Capture the cell that displays the provided text and extract its [X, Y] central coordinate. 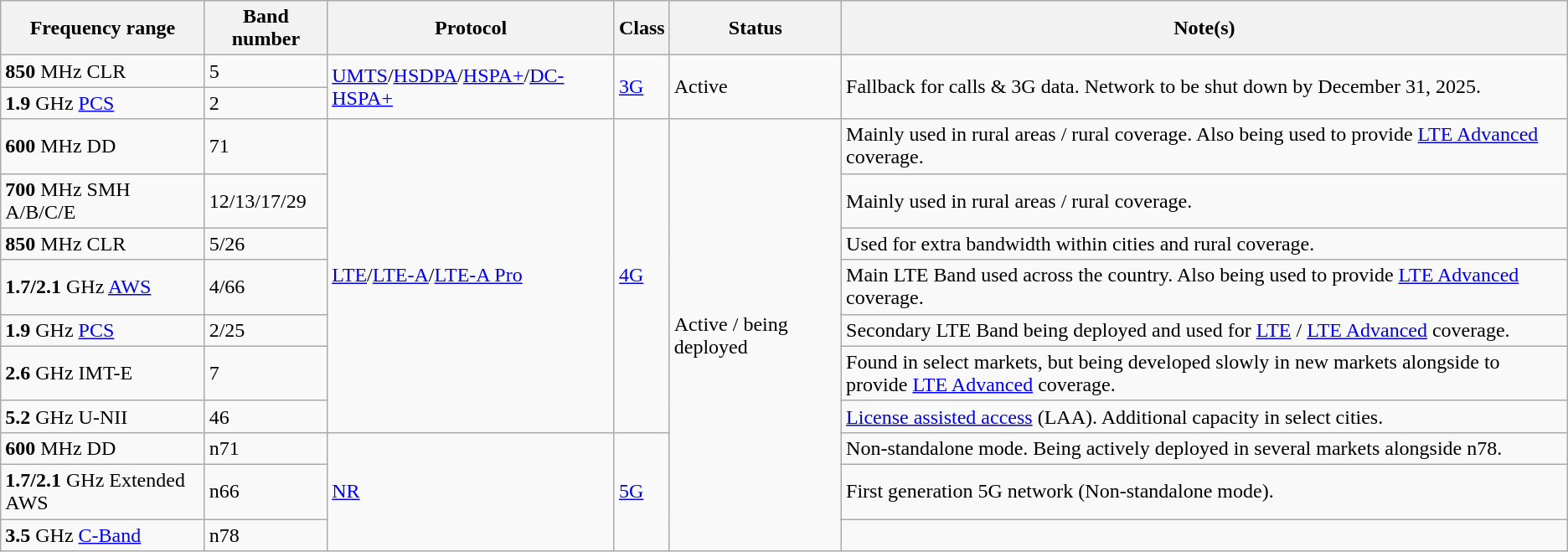
Fallback for calls & 3G data. Network to be shut down by December 31, 2025. [1204, 87]
Main LTE Band used across the country. Also being used to provide LTE Advanced coverage. [1204, 286]
71 [266, 146]
NR [471, 491]
Secondary LTE Band being deployed and used for LTE / LTE Advanced coverage. [1204, 330]
n66 [266, 491]
Found in select markets, but being developed slowly in new markets alongside to provide LTE Advanced coverage. [1204, 374]
Protocol [471, 28]
2.6 GHz IMT-E [102, 374]
Note(s) [1204, 28]
5G [642, 491]
46 [266, 416]
3.5 GHz C-Band [102, 535]
5 [266, 71]
Status [756, 28]
Class [642, 28]
UMTS/HSDPA/HSPA+/DC-HSPA+ [471, 87]
1.7/2.1 GHz Extended AWS [102, 491]
5.2 GHz U-NII [102, 416]
Active / being deployed [756, 335]
Mainly used in rural areas / rural coverage. [1204, 201]
Active [756, 87]
2/25 [266, 330]
7 [266, 374]
1.7/2.1 GHz AWS [102, 286]
12/13/17/29 [266, 201]
2 [266, 103]
3G [642, 87]
First generation 5G network (Non-standalone mode). [1204, 491]
Frequency range [102, 28]
4/66 [266, 286]
Mainly used in rural areas / rural coverage. Also being used to provide LTE Advanced coverage. [1204, 146]
700 MHz SMH A/B/C/E [102, 201]
Used for extra bandwidth within cities and rural coverage. [1204, 244]
LTE/LTE-A/LTE-A Pro [471, 276]
n71 [266, 448]
Band number [266, 28]
4G [642, 276]
License assisted access (LAA). Additional capacity in select cities. [1204, 416]
Non-standalone mode. Being actively deployed in several markets alongside n78. [1204, 448]
n78 [266, 535]
5/26 [266, 244]
